For the text-containing cell, return its midpoint in [X, Y] coordinate format. 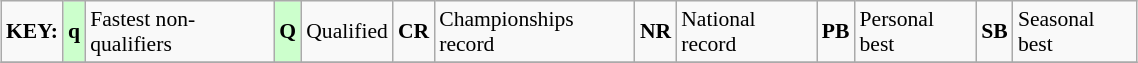
SB [994, 32]
PB [836, 32]
Championships record [534, 32]
Q [288, 32]
Personal best [916, 32]
National record [746, 32]
KEY: [32, 32]
Qualified [347, 32]
q [74, 32]
Seasonal best [1075, 32]
CR [414, 32]
NR [656, 32]
Fastest non-qualifiers [180, 32]
